For the text-containing cell, return its midpoint in [X, Y] coordinate format. 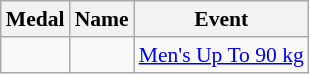
Event [222, 19]
Name [102, 19]
Medal [36, 19]
Men's Up To 90 kg [222, 55]
